Determine the (x, y) coordinate at the center of the cell enclosing the given text.  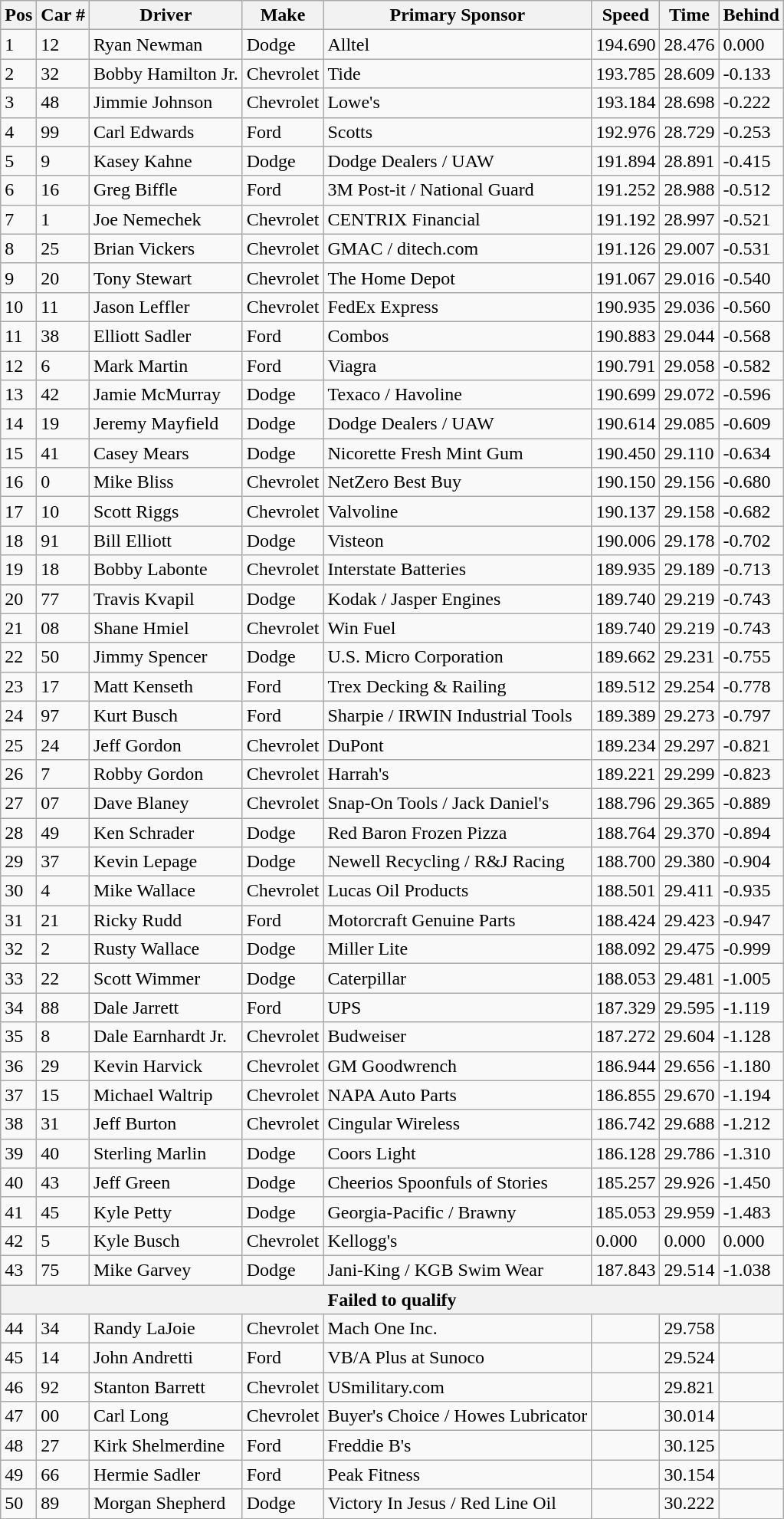
-0.947 (751, 920)
Elliott Sadler (166, 336)
-0.609 (751, 424)
Primary Sponsor (458, 15)
189.662 (625, 657)
44 (18, 1329)
190.935 (625, 307)
35 (18, 1037)
Joe Nemechek (166, 219)
Tide (458, 74)
Mark Martin (166, 366)
Bobby Labonte (166, 570)
191.192 (625, 219)
29.670 (690, 1095)
189.221 (625, 774)
-0.821 (751, 745)
Sharpie / IRWIN Industrial Tools (458, 715)
Car # (63, 15)
Shane Hmiel (166, 628)
Cingular Wireless (458, 1124)
29.411 (690, 891)
3M Post-it / National Guard (458, 190)
29.365 (690, 803)
46 (18, 1387)
Mike Wallace (166, 891)
29.044 (690, 336)
Hermie Sadler (166, 1475)
188.764 (625, 832)
190.614 (625, 424)
192.976 (625, 132)
28.609 (690, 74)
193.785 (625, 74)
Bobby Hamilton Jr. (166, 74)
Ryan Newman (166, 44)
189.234 (625, 745)
Valvoline (458, 511)
Jeff Green (166, 1182)
29.110 (690, 453)
188.501 (625, 891)
47 (18, 1416)
29.656 (690, 1066)
29.380 (690, 862)
190.450 (625, 453)
Mike Garvey (166, 1270)
29.475 (690, 949)
29.604 (690, 1037)
28.997 (690, 219)
Tony Stewart (166, 278)
U.S. Micro Corporation (458, 657)
Combos (458, 336)
Mach One Inc. (458, 1329)
185.257 (625, 1182)
-0.133 (751, 74)
Viagra (458, 366)
-0.935 (751, 891)
Win Fuel (458, 628)
-1.038 (751, 1270)
Jeff Gordon (166, 745)
Pos (18, 15)
77 (63, 599)
Interstate Batteries (458, 570)
28.698 (690, 103)
-0.894 (751, 832)
08 (63, 628)
Speed (625, 15)
Carl Edwards (166, 132)
-0.582 (751, 366)
188.092 (625, 949)
30 (18, 891)
Kasey Kahne (166, 161)
29.959 (690, 1212)
Budweiser (458, 1037)
28.729 (690, 132)
Stanton Barrett (166, 1387)
Kodak / Jasper Engines (458, 599)
John Andretti (166, 1358)
29.821 (690, 1387)
Victory In Jesus / Red Line Oil (458, 1504)
Kyle Petty (166, 1212)
Jimmy Spencer (166, 657)
Texaco / Havoline (458, 395)
193.184 (625, 103)
189.512 (625, 686)
Ken Schrader (166, 832)
30.014 (690, 1416)
30.125 (690, 1445)
29.016 (690, 278)
Carl Long (166, 1416)
190.150 (625, 482)
-0.682 (751, 511)
Alltel (458, 44)
Jason Leffler (166, 307)
VB/A Plus at Sunoco (458, 1358)
Motorcraft Genuine Parts (458, 920)
187.329 (625, 1008)
Jimmie Johnson (166, 103)
186.855 (625, 1095)
Rusty Wallace (166, 949)
Caterpillar (458, 978)
-0.778 (751, 686)
29.481 (690, 978)
29.085 (690, 424)
Behind (751, 15)
Dale Jarrett (166, 1008)
Cheerios Spoonfuls of Stories (458, 1182)
Jamie McMurray (166, 395)
NetZero Best Buy (458, 482)
Randy LaJoie (166, 1329)
-1.119 (751, 1008)
Georgia-Pacific / Brawny (458, 1212)
0 (63, 482)
29.254 (690, 686)
Miller Lite (458, 949)
Snap-On Tools / Jack Daniel's (458, 803)
GM Goodwrench (458, 1066)
28.988 (690, 190)
88 (63, 1008)
Lucas Oil Products (458, 891)
29.926 (690, 1182)
75 (63, 1270)
Dave Blaney (166, 803)
13 (18, 395)
-1.194 (751, 1095)
185.053 (625, 1212)
Buyer's Choice / Howes Lubricator (458, 1416)
Coors Light (458, 1153)
Kyle Busch (166, 1241)
191.126 (625, 248)
Morgan Shepherd (166, 1504)
92 (63, 1387)
-1.450 (751, 1182)
Scott Wimmer (166, 978)
66 (63, 1475)
-0.755 (751, 657)
Jani-King / KGB Swim Wear (458, 1270)
188.796 (625, 803)
CENTRIX Financial (458, 219)
36 (18, 1066)
Casey Mears (166, 453)
Kellogg's (458, 1241)
Ricky Rudd (166, 920)
-0.999 (751, 949)
Failed to qualify (392, 1300)
28.891 (690, 161)
Lowe's (458, 103)
-0.713 (751, 570)
190.137 (625, 511)
Kevin Harvick (166, 1066)
191.067 (625, 278)
186.944 (625, 1066)
39 (18, 1153)
-0.634 (751, 453)
33 (18, 978)
29.158 (690, 511)
-0.596 (751, 395)
29.786 (690, 1153)
186.128 (625, 1153)
Travis Kvapil (166, 599)
-1.212 (751, 1124)
29.231 (690, 657)
07 (63, 803)
USmilitary.com (458, 1387)
Robby Gordon (166, 774)
3 (18, 103)
187.843 (625, 1270)
-0.889 (751, 803)
Visteon (458, 541)
30.222 (690, 1504)
-0.823 (751, 774)
-0.797 (751, 715)
Kirk Shelmerdine (166, 1445)
191.252 (625, 190)
-1.128 (751, 1037)
190.699 (625, 395)
-0.540 (751, 278)
-0.512 (751, 190)
Mike Bliss (166, 482)
Sterling Marlin (166, 1153)
DuPont (458, 745)
-0.415 (751, 161)
Peak Fitness (458, 1475)
29.273 (690, 715)
-0.904 (751, 862)
190.791 (625, 366)
Harrah's (458, 774)
Freddie B's (458, 1445)
29.058 (690, 366)
Kevin Lepage (166, 862)
Scotts (458, 132)
186.742 (625, 1124)
-1.310 (751, 1153)
-0.560 (751, 307)
FedEx Express (458, 307)
23 (18, 686)
-0.680 (751, 482)
29.072 (690, 395)
190.006 (625, 541)
189.389 (625, 715)
29.036 (690, 307)
29.758 (690, 1329)
190.883 (625, 336)
Scott Riggs (166, 511)
99 (63, 132)
Greg Biffle (166, 190)
-0.702 (751, 541)
188.053 (625, 978)
-0.568 (751, 336)
Trex Decking & Railing (458, 686)
Michael Waltrip (166, 1095)
29.370 (690, 832)
GMAC / ditech.com (458, 248)
29.156 (690, 482)
29.688 (690, 1124)
Brian Vickers (166, 248)
29.595 (690, 1008)
89 (63, 1504)
-0.222 (751, 103)
97 (63, 715)
Driver (166, 15)
Matt Kenseth (166, 686)
194.690 (625, 44)
26 (18, 774)
Make (283, 15)
188.700 (625, 862)
187.272 (625, 1037)
29.297 (690, 745)
Time (690, 15)
UPS (458, 1008)
-1.483 (751, 1212)
30.154 (690, 1475)
Jeremy Mayfield (166, 424)
29.007 (690, 248)
28.476 (690, 44)
29.189 (690, 570)
Dale Earnhardt Jr. (166, 1037)
29.299 (690, 774)
189.935 (625, 570)
29.514 (690, 1270)
-1.180 (751, 1066)
NAPA Auto Parts (458, 1095)
00 (63, 1416)
Nicorette Fresh Mint Gum (458, 453)
91 (63, 541)
188.424 (625, 920)
Newell Recycling / R&J Racing (458, 862)
191.894 (625, 161)
29.423 (690, 920)
-0.253 (751, 132)
Kurt Busch (166, 715)
29.178 (690, 541)
Red Baron Frozen Pizza (458, 832)
-0.531 (751, 248)
-1.005 (751, 978)
28 (18, 832)
Jeff Burton (166, 1124)
The Home Depot (458, 278)
Bill Elliott (166, 541)
-0.521 (751, 219)
29.524 (690, 1358)
